Extract the [X, Y] coordinate from the center of the cell holding the provided text.  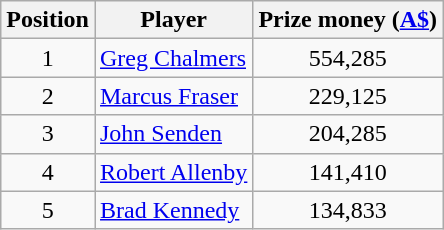
Position [48, 20]
Prize money (A$) [348, 20]
Brad Kennedy [173, 210]
1 [48, 58]
204,285 [348, 134]
Greg Chalmers [173, 58]
141,410 [348, 172]
Player [173, 20]
229,125 [348, 96]
2 [48, 96]
554,285 [348, 58]
5 [48, 210]
Robert Allenby [173, 172]
3 [48, 134]
John Senden [173, 134]
4 [48, 172]
Marcus Fraser [173, 96]
134,833 [348, 210]
